Detect which cell encompasses the target text, then output its (x, y) center coordinate. 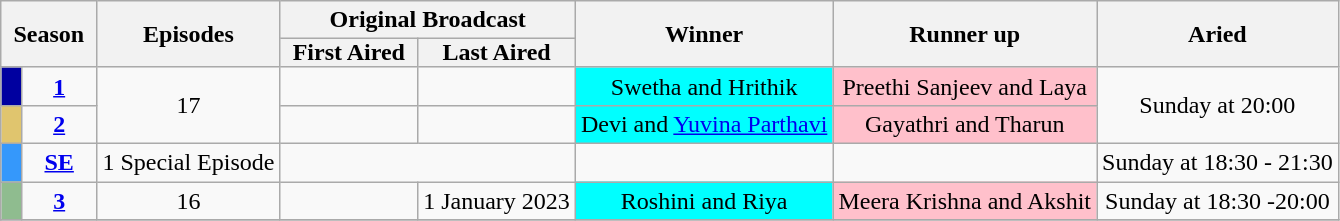
Original Broadcast (428, 20)
SE (59, 162)
Last Aired (497, 53)
16 (188, 201)
Meera Krishna and Akshit (965, 201)
17 (188, 105)
Episodes (188, 34)
First Aired (349, 53)
Gayathri and Tharun (965, 124)
1 (59, 86)
Sunday at 20:00 (1218, 105)
Season (49, 34)
Preethi Sanjeev and Laya (965, 86)
Winner (704, 34)
Runner up (965, 34)
Roshini and Riya (704, 201)
2 (59, 124)
Aried (1218, 34)
1 Special Episode (188, 162)
3 (59, 201)
Sunday at 18:30 - 21:30 (1218, 162)
Swetha and Hrithik (704, 86)
Devi and Yuvina Parthavi (704, 124)
1 January 2023 (497, 201)
Sunday at 18:30 -20:00 (1218, 201)
